Search for the cell housing the specified text and yield its [X, Y] center coordinate. 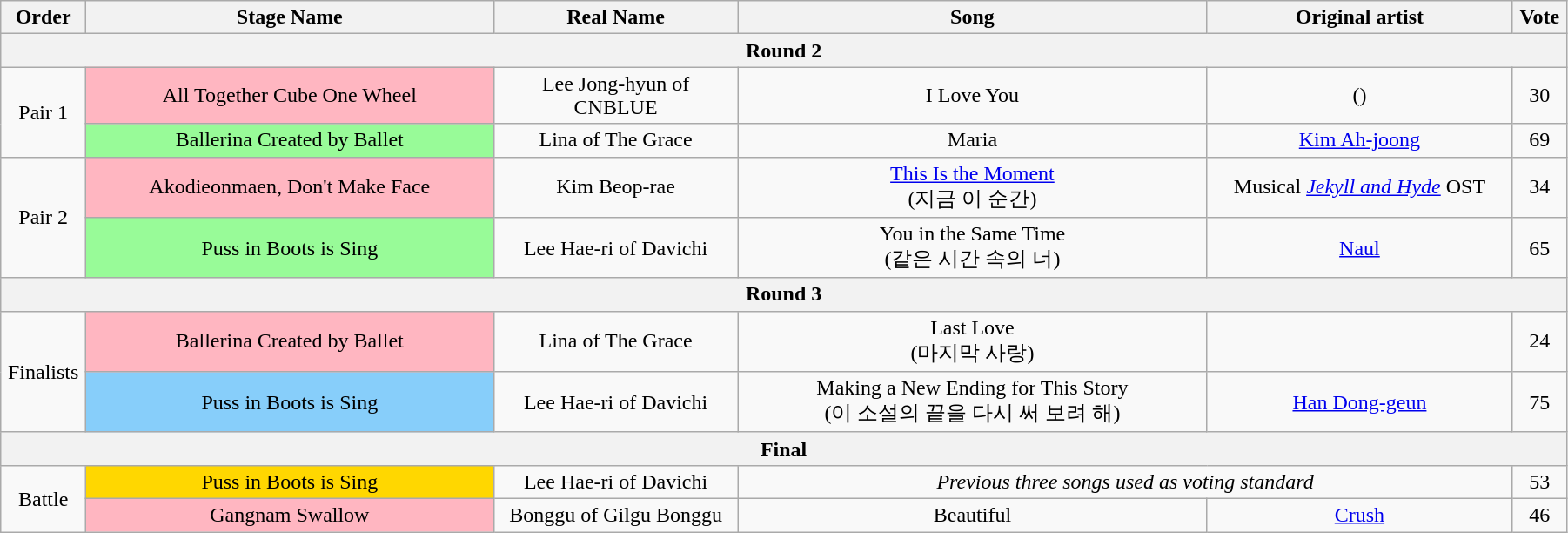
53 [1539, 482]
34 [1539, 187]
Original artist [1359, 17]
Real Name [616, 17]
Battle [44, 498]
Stage Name [290, 17]
Pair 2 [44, 218]
Pair 1 [44, 111]
Kim Ah-joong [1359, 140]
65 [1539, 248]
Round 3 [784, 294]
Gangnam Swallow [290, 515]
I Love You [973, 96]
Bonggu of Gilgu Bonggu [616, 515]
Vote [1539, 17]
All Together Cube One Wheel [290, 96]
Previous three songs used as voting standard [1125, 482]
Kim Beop-rae [616, 187]
Last Love(마지막 사랑) [973, 341]
Finalists [44, 371]
Making a New Ending for This Story(이 소설의 끝을 다시 써 보려 해) [973, 402]
46 [1539, 515]
75 [1539, 402]
Lee Jong-hyun of CNBLUE [616, 96]
() [1359, 96]
24 [1539, 341]
Musical Jekyll and Hyde OST [1359, 187]
Crush [1359, 515]
30 [1539, 96]
Naul [1359, 248]
Maria [973, 140]
Final [784, 449]
Song [973, 17]
69 [1539, 140]
Han Dong-geun [1359, 402]
You in the Same Time(같은 시간 속의 너) [973, 248]
Order [44, 17]
Beautiful [973, 515]
Akodieonmaen, Don't Make Face [290, 187]
Round 2 [784, 51]
This Is the Moment (지금 이 순간) [973, 187]
